Locate the cell with the specified text and output its (x, y) center coordinate. 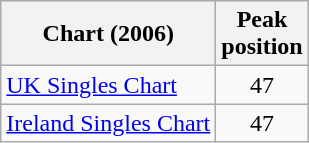
Peakposition (262, 34)
UK Singles Chart (108, 85)
Ireland Singles Chart (108, 123)
Chart (2006) (108, 34)
